Detect which cell encompasses the target text, then output its [X, Y] center coordinate. 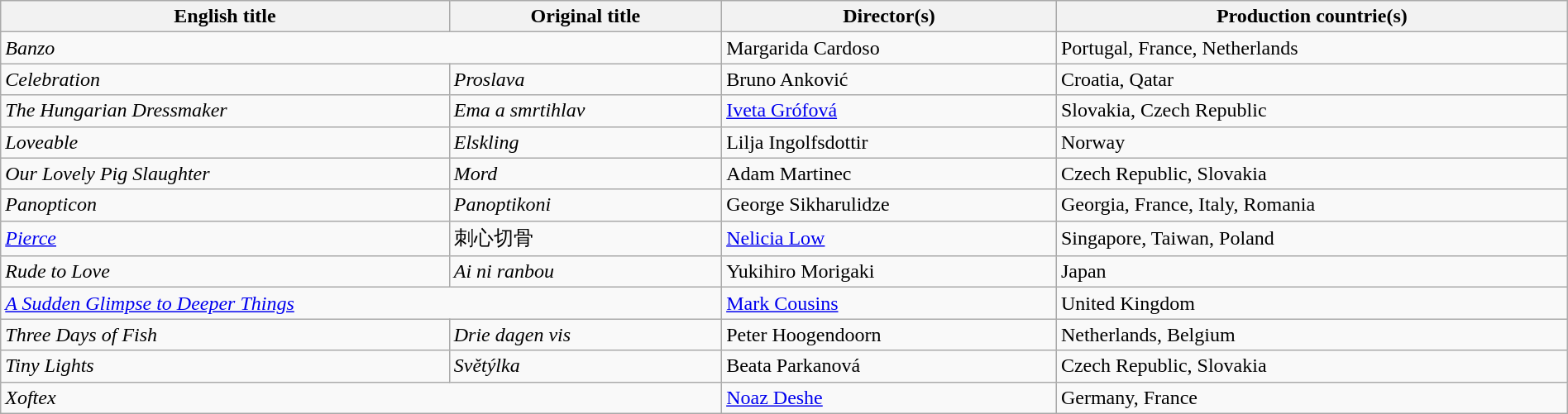
United Kingdom [1312, 303]
Bruno Anković [890, 79]
Iveta Grófová [890, 111]
Rude to Love [225, 272]
Croatia, Qatar [1312, 79]
Tiny Lights [225, 366]
The Hungarian Dressmaker [225, 111]
Beata Parkanová [890, 366]
Ai ni ranbou [586, 272]
Mark Cousins [890, 303]
Germany, France [1312, 397]
Panoptikoni [586, 205]
Production countrie(s) [1312, 17]
Slovakia, Czech Republic [1312, 111]
Noaz Deshe [890, 397]
Georgia, France, Italy, Romania [1312, 205]
Loveable [225, 142]
Banzo [361, 48]
Světýlka [586, 366]
English title [225, 17]
Elskling [586, 142]
A Sudden Glimpse to Deeper Things [361, 303]
Celebration [225, 79]
Japan [1312, 272]
Director(s) [890, 17]
Original title [586, 17]
Adam Martinec [890, 174]
Drie dagen vis [586, 335]
Mord [586, 174]
刺心切骨 [586, 238]
Nelicia Low [890, 238]
Margarida Cardoso [890, 48]
Ema a smrtihlav [586, 111]
Portugal, France, Netherlands [1312, 48]
Panopticon [225, 205]
George Sikharulidze [890, 205]
Our Lovely Pig Slaughter [225, 174]
Netherlands, Belgium [1312, 335]
Xoftex [361, 397]
Peter Hoogendoorn [890, 335]
Pierce [225, 238]
Three Days of Fish [225, 335]
Lilja Ingolfsdottir [890, 142]
Yukihiro Morigaki [890, 272]
Singapore, Taiwan, Poland [1312, 238]
Norway [1312, 142]
Proslava [586, 79]
